Determine the [X, Y] coordinate at the center of the cell enclosing the given text.  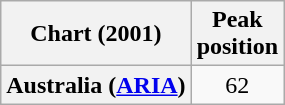
Australia (ARIA) [96, 85]
Peakposition [237, 34]
62 [237, 85]
Chart (2001) [96, 34]
